Return [x, y] of the center of cell containing provided text 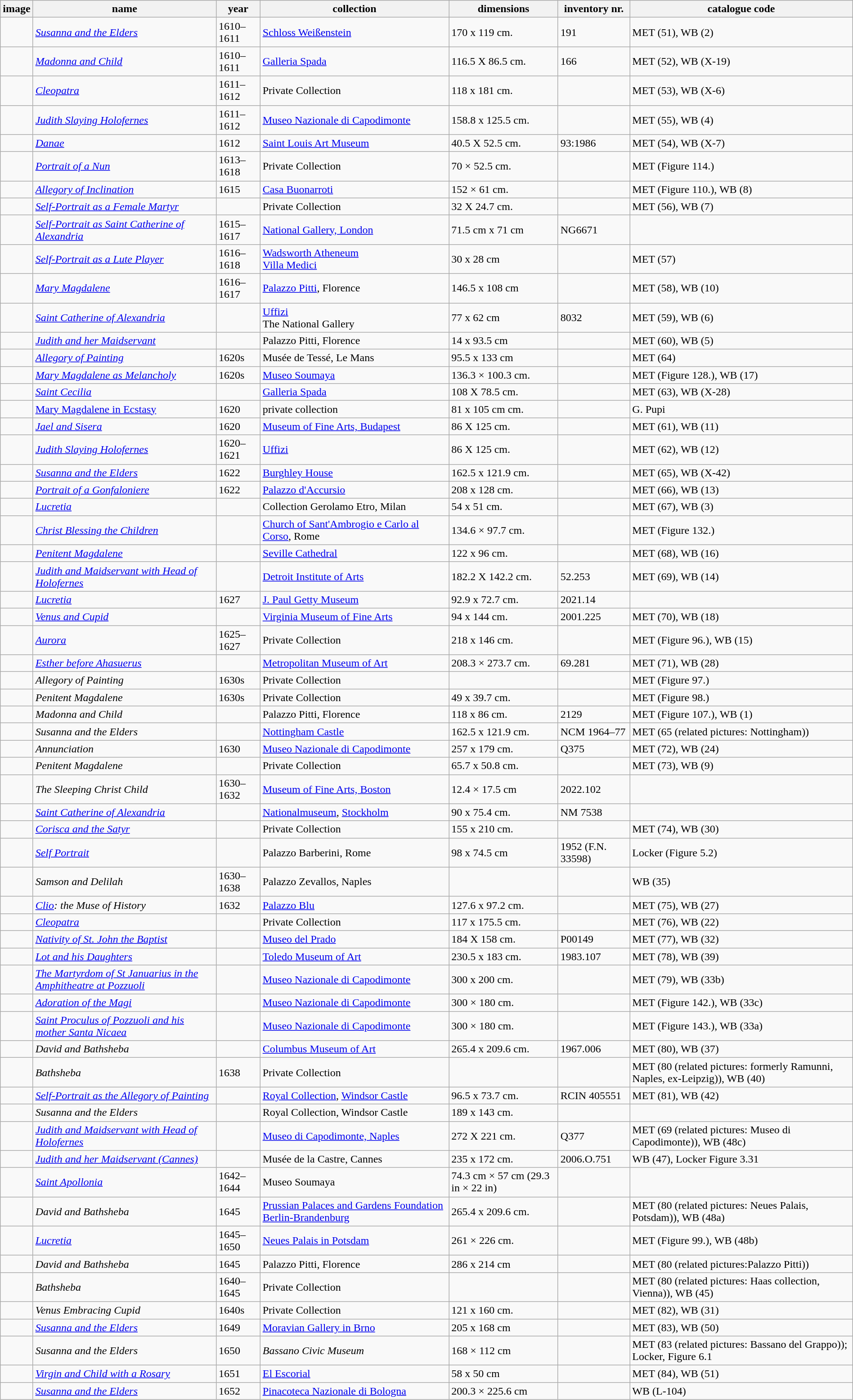
catalogue code [741, 9]
Lot and his Daughters [124, 957]
200.3 × 225.6 cm [503, 1391]
name [124, 9]
189 x 143 cm. [503, 1113]
Venus and Cupid [124, 617]
UffiziThe National Gallery [355, 318]
Mary Magdalene [124, 288]
1612 [238, 143]
Prussian Palaces and Gardens Foundation Berlin-Brandenburg [355, 1212]
286 x 214 cm [503, 1264]
1620–1621 [238, 450]
Museum of Fine Arts, Boston [355, 789]
Palazzo d'Accursio [355, 490]
dimensions [503, 9]
191 [594, 32]
MET (65 (related pictures: Nottingham)) [741, 732]
108 X 78.5 cm. [503, 392]
MET (80 (related pictures: formerly Ramunni, Naples, ex-Leipzig)), WB (40) [741, 1072]
Self-Portrait as Saint Catherine of Alexandria [124, 229]
MET (72), WB (24) [741, 749]
1627 [238, 599]
92.9 x 72.7 cm. [503, 599]
1652 [238, 1391]
Q377 [594, 1136]
Self Portrait [124, 853]
MET (52), WB (X-19) [741, 61]
Saint Louis Art Museum [355, 143]
Burghley House [355, 473]
MET (71), WB (28) [741, 663]
MET (81), WB (42) [741, 1096]
Self-Portrait as a Female Martyr [124, 206]
Museo del Prado [355, 939]
93:1986 [594, 143]
134.6 × 97.7 cm. [503, 530]
2021.14 [594, 599]
MET (69 (related pictures: Museo di Capodimonte)), WB (48c) [741, 1136]
98 x 74.5 cm [503, 853]
The Martyrdom of St Januarius in the Amphitheatre at Pozzuoli [124, 980]
Moravian Gallery in Brno [355, 1327]
1983.107 [594, 957]
65.7 x 50.8 cm. [503, 766]
Q375 [594, 749]
1625–1627 [238, 640]
G. Pupi [741, 409]
WB (35) [741, 881]
Museo di Capodimonte, Naples [355, 1136]
MET (Figure 143.), WB (33a) [741, 1026]
NCM 1964–77 [594, 732]
136.3 × 100.3 cm. [503, 375]
MET (57) [741, 259]
MET (53), WB (X-6) [741, 91]
300 x 200 cm. [503, 980]
272 X 221 cm. [503, 1136]
77 x 62 cm [503, 318]
146.5 x 108 cm [503, 288]
90 x 75.4 cm. [503, 812]
Wadsworth AtheneumVilla Medici [355, 259]
Venus Embracing Cupid [124, 1310]
Mary Magdalene in Ecstasy [124, 409]
Palazzo Barberini, Rome [355, 853]
Judith and her Maidservant [124, 341]
MET (Figure 99.), WB (48b) [741, 1240]
RCIN 405551 [594, 1096]
Musée de la Castre, Cannes [355, 1159]
MET (78), WB (39) [741, 957]
Bassano Civic Museum [355, 1351]
152 × 61 cm. [503, 189]
Adoration of the Magi [124, 1003]
118 x 181 cm. [503, 91]
MET (66), WB (13) [741, 490]
Locker (Figure 5.2) [741, 853]
Seville Cathedral [355, 553]
Museum of Fine Arts, Budapest [355, 426]
1640s [238, 1310]
Saint Proculus of Pozzuoli and his mother Santa Nicaea [124, 1026]
MET (Figure 110.), WB (8) [741, 189]
122 x 96 cm. [503, 553]
2006.O.751 [594, 1159]
MET (Figure 114.) [741, 166]
30 x 28 cm [503, 259]
14 x 93.5 cm [503, 341]
208 x 128 cm. [503, 490]
MET (51), WB (2) [741, 32]
205 x 168 cm [503, 1327]
Virgin and Child with a Rosary [124, 1374]
155 x 210 cm. [503, 829]
1616–1617 [238, 288]
1616–1618 [238, 259]
MET (69), WB (14) [741, 577]
MET (80 (related pictures: Haas collection, Vienna)), WB (45) [741, 1287]
Pinacoteca Nazionale di Bologna [355, 1391]
184 X 158 cm. [503, 939]
1630–1638 [238, 881]
116.5 X 86.5 cm. [503, 61]
MET (68), WB (16) [741, 553]
2022.102 [594, 789]
MET (61), WB (11) [741, 426]
69.281 [594, 663]
96.5 x 73.7 cm. [503, 1096]
74.3 cm × 57 cm (29.3 in × 22 in) [503, 1182]
Annunciation [124, 749]
218 x 146 cm. [503, 640]
257 x 179 cm. [503, 749]
158.8 x 125.5 cm. [503, 120]
1650 [238, 1351]
Aurora [124, 640]
1967.006 [594, 1049]
Palazzo Zevallos, Naples [355, 881]
MET (80 (related pictures:Palazzo Pitti)) [741, 1264]
170 x 119 cm. [503, 32]
117 x 175.5 cm. [503, 922]
MET (77), WB (32) [741, 939]
Jael and Sisera [124, 426]
Nativity of St. John the Baptist [124, 939]
182.2 X 142.2 cm. [503, 577]
71.5 cm x 71 cm [503, 229]
230.5 x 183 cm. [503, 957]
MET (Figure 107.), WB (1) [741, 715]
MET (70), WB (18) [741, 617]
MET (64) [741, 358]
MET (80), WB (37) [741, 1049]
Samson and Delilah [124, 881]
Musée de Tessé, Le Mans [355, 358]
94 x 144 cm. [503, 617]
MET (79), WB (33b) [741, 980]
MET (Figure 98.) [741, 698]
Schloss Weißenstein [355, 32]
Portrait of a Gonfaloniere [124, 490]
1630 [238, 749]
Church of Sant'Ambrogio e Carlo al Corso, Rome [355, 530]
58 x 50 cm [503, 1374]
52.253 [594, 577]
Saint Apollonia [124, 1182]
Nottingham Castle [355, 732]
private collection [355, 409]
1651 [238, 1374]
National Gallery, London [355, 229]
Saint Cecilia [124, 392]
Clio: the Muse of History [124, 905]
Christ Blessing the Children [124, 530]
MET (80 (related pictures: Neues Palais, Potsdam)), WB (48a) [741, 1212]
MET (55), WB (4) [741, 120]
NG6671 [594, 229]
MET (Figure 132.) [741, 530]
261 × 226 cm. [503, 1240]
Portrait of a Nun [124, 166]
MET (83), WB (50) [741, 1327]
Corisca and the Satyr [124, 829]
year [238, 9]
MET (73), WB (9) [741, 766]
40.5 X 52.5 cm. [503, 143]
1630–1632 [238, 789]
Judith and her Maidservant (Cannes) [124, 1159]
Columbus Museum of Art [355, 1049]
MET (Figure 142.), WB (33c) [741, 1003]
Toledo Museum of Art [355, 957]
MET (76), WB (22) [741, 922]
Self-Portrait as the Allegory of Painting [124, 1096]
1638 [238, 1072]
Self-Portrait as a Lute Player [124, 259]
MET (58), WB (10) [741, 288]
J. Paul Getty Museum [355, 599]
MET (63), WB (X-28) [741, 392]
Mary Magdalene as Melancholy [124, 375]
inventory nr. [594, 9]
1615–1617 [238, 229]
MET (67), WB (3) [741, 507]
Palazzo Blu [355, 905]
collection [355, 9]
1649 [238, 1327]
95.5 x 133 cm [503, 358]
Uffizi [355, 450]
168 × 112 cm [503, 1351]
MET (54), WB (X-7) [741, 143]
Casa Buonarroti [355, 189]
MET (74), WB (30) [741, 829]
MET (83 (related pictures: Bassano del Grappo)); Locker, Figure 6.1 [741, 1351]
MET (60), WB (5) [741, 341]
P00149 [594, 939]
2001.225 [594, 617]
MET (84), WB (51) [741, 1374]
2129 [594, 715]
32 X 24.7 cm. [503, 206]
MET (62), WB (12) [741, 450]
Collection Gerolamo Etro, Milan [355, 507]
Danae [124, 143]
166 [594, 61]
1613–1618 [238, 166]
118 x 86 cm. [503, 715]
1615 [238, 189]
127.6 x 97.2 cm. [503, 905]
MET (Figure 96.), WB (15) [741, 640]
1640–1645 [238, 1287]
1642–1644 [238, 1182]
Virginia Museum of Fine Arts [355, 617]
MET (75), WB (27) [741, 905]
1645–1650 [238, 1240]
Esther before Ahasuerus [124, 663]
121 x 160 cm. [503, 1310]
1952 (F.N. 33598) [594, 853]
Allegory of Inclination [124, 189]
El Escorial [355, 1374]
1632 [238, 905]
12.4 × 17.5 cm [503, 789]
MET (Figure 97.) [741, 680]
MET (65), WB (X-42) [741, 473]
MET (59), WB (6) [741, 318]
8032 [594, 318]
MET (82), WB (31) [741, 1310]
The Sleeping Christ Child [124, 789]
NM 7538 [594, 812]
49 x 39.7 cm. [503, 698]
235 x 172 cm. [503, 1159]
81 x 105 cm cm. [503, 409]
WB (L-104) [741, 1391]
Neues Palais in Potsdam [355, 1240]
54 x 51 cm. [503, 507]
Nationalmuseum, Stockholm [355, 812]
image [17, 9]
70 × 52.5 cm. [503, 166]
WB (47), Locker Figure 3.31 [741, 1159]
MET (Figure 128.), WB (17) [741, 375]
Detroit Institute of Arts [355, 577]
208.3 × 273.7 cm. [503, 663]
Metropolitan Museum of Art [355, 663]
MET (56), WB (7) [741, 206]
